Extract the [X, Y] coordinate from the center of the cell holding the provided text.  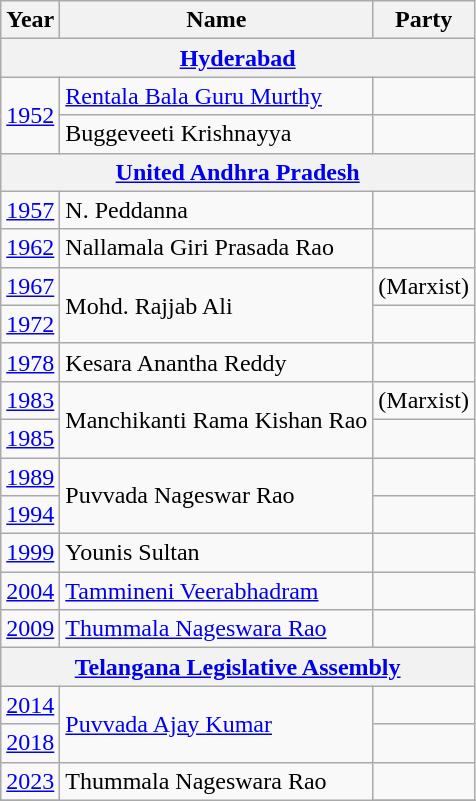
2023 [30, 781]
Hyderabad [238, 58]
Tammineni Veerabhadram [216, 591]
2014 [30, 705]
Nallamala Giri Prasada Rao [216, 248]
Younis Sultan [216, 553]
N. Peddanna [216, 210]
Telangana Legislative Assembly [238, 667]
Kesara Anantha Reddy [216, 362]
Mohd. Rajjab Ali [216, 305]
Puvvada Ajay Kumar [216, 724]
1994 [30, 515]
1983 [30, 400]
Rentala Bala Guru Murthy [216, 96]
Puvvada Nageswar Rao [216, 496]
1972 [30, 324]
1967 [30, 286]
1962 [30, 248]
1952 [30, 115]
1978 [30, 362]
Buggeveeti Krishnayya [216, 134]
Name [216, 20]
1989 [30, 477]
2009 [30, 629]
Manchikanti Rama Kishan Rao [216, 419]
United Andhra Pradesh [238, 172]
1999 [30, 553]
Year [30, 20]
1985 [30, 438]
Party [424, 20]
2004 [30, 591]
2018 [30, 743]
1957 [30, 210]
